Find where the given text appears and provide that cell's center as [X, Y] coordinate. 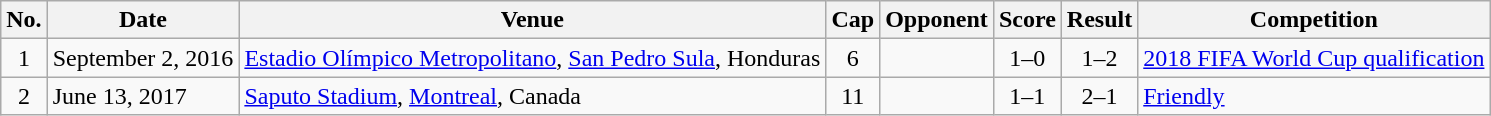
1–1 [1027, 96]
2 [24, 96]
Estadio Olímpico Metropolitano, San Pedro Sula, Honduras [532, 58]
June 13, 2017 [143, 96]
2018 FIFA World Cup qualification [1314, 58]
Saputo Stadium, Montreal, Canada [532, 96]
1 [24, 58]
1–0 [1027, 58]
Competition [1314, 20]
11 [853, 96]
1–2 [1099, 58]
Venue [532, 20]
6 [853, 58]
Score [1027, 20]
Date [143, 20]
Friendly [1314, 96]
Opponent [937, 20]
September 2, 2016 [143, 58]
2–1 [1099, 96]
Cap [853, 20]
Result [1099, 20]
No. [24, 20]
